Find where the given text appears and provide that cell's center as [X, Y] coordinate. 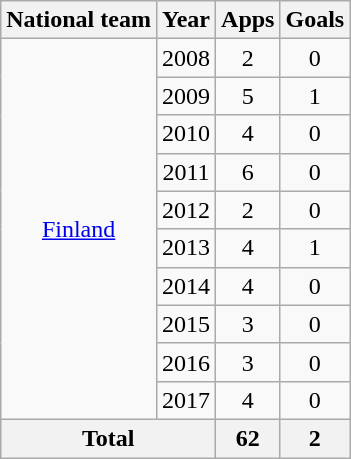
Total [108, 438]
Finland [79, 230]
2010 [186, 134]
2011 [186, 172]
2014 [186, 286]
2017 [186, 400]
5 [248, 96]
6 [248, 172]
National team [79, 20]
62 [248, 438]
2012 [186, 210]
2009 [186, 96]
Year [186, 20]
2015 [186, 324]
2016 [186, 362]
2008 [186, 58]
Apps [248, 20]
2013 [186, 248]
Goals [315, 20]
